Scan for the cell matching the given text and deliver its [x, y] coordinate at center. 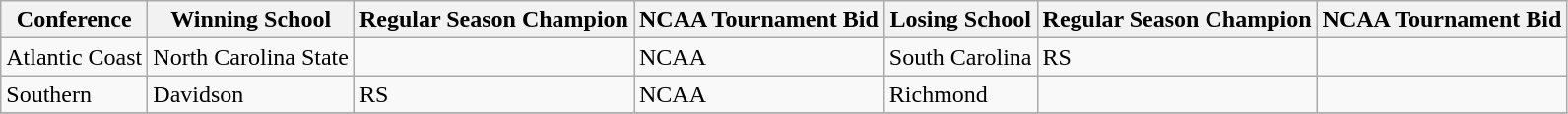
North Carolina State [251, 57]
Losing School [960, 20]
South Carolina [960, 57]
Conference [75, 20]
Southern [75, 94]
Richmond [960, 94]
Davidson [251, 94]
Atlantic Coast [75, 57]
Winning School [251, 20]
